Return the (x, y) coordinate for the center point of the cell that contains the specified text.  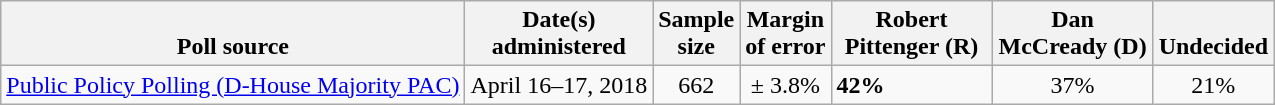
662 (696, 85)
April 16–17, 2018 (559, 85)
Date(s)administered (559, 34)
42% (912, 85)
Samplesize (696, 34)
21% (1213, 85)
Undecided (1213, 34)
37% (1072, 85)
± 3.8% (786, 85)
DanMcCready (D) (1072, 34)
RobertPittenger (R) (912, 34)
Marginof error (786, 34)
Poll source (233, 34)
Public Policy Polling (D-House Majority PAC) (233, 85)
